Locate the cell with the specified text and output its [X, Y] center coordinate. 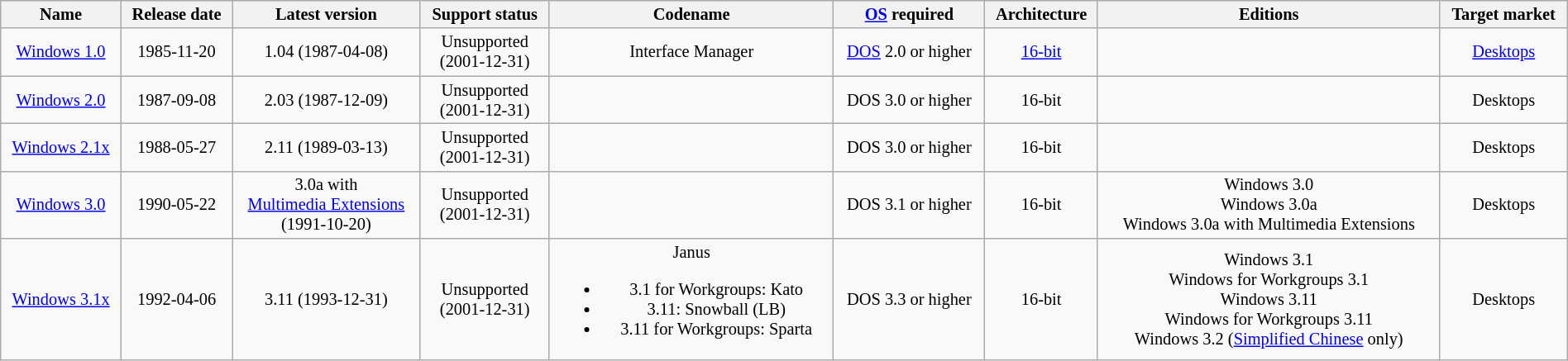
Windows 2.0 [61, 100]
Interface Manager [691, 52]
Windows 3.1Windows for Workgroups 3.1Windows 3.11Windows for Workgroups 3.11Windows 3.2 (Simplified Chinese only) [1269, 299]
Editions [1269, 14]
Windows 3.1x [61, 299]
Support status [485, 14]
Janus3.1 for Workgroups: Kato3.11: Snowball (LB)3.11 for Workgroups: Sparta [691, 299]
Windows 3.0 [61, 205]
3.11 (1993-12-31) [326, 299]
Name [61, 14]
Codename [691, 14]
2.03 (1987-12-09) [326, 100]
Target market [1503, 14]
3.0a withMultimedia Extensions(1991-10-20) [326, 205]
2.11 (1989-03-13) [326, 147]
DOS 3.1 or higher [910, 205]
Windows 3.0Windows 3.0aWindows 3.0a with Multimedia Extensions [1269, 205]
Windows 2.1x [61, 147]
Release date [176, 14]
1.04 (1987-04-08) [326, 52]
DOS 3.3 or higher [910, 299]
1990-05-22 [176, 205]
Architecture [1042, 14]
OS required [910, 14]
1992-04-06 [176, 299]
Latest version [326, 14]
1987-09-08 [176, 100]
1988-05-27 [176, 147]
Windows 1.0 [61, 52]
DOS 2.0 or higher [910, 52]
1985-11-20 [176, 52]
